Detect which cell encompasses the target text, then output its (x, y) center coordinate. 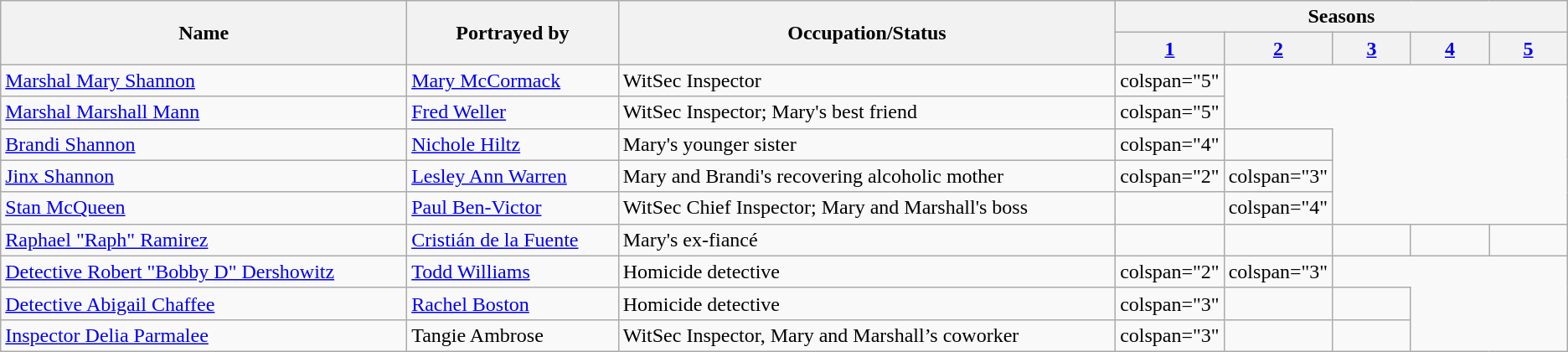
Rachel Boston (513, 303)
WitSec Inspector; Mary's best friend (866, 112)
Cristián de la Fuente (513, 240)
Fred Weller (513, 112)
Nichole Hiltz (513, 144)
Mary McCormack (513, 80)
Marshal Mary Shannon (204, 80)
WitSec Inspector (866, 80)
Tangie Ambrose (513, 335)
Name (204, 33)
4 (1450, 49)
Jinx Shannon (204, 176)
5 (1529, 49)
Inspector Delia Parmalee (204, 335)
Portrayed by (513, 33)
Mary's younger sister (866, 144)
Lesley Ann Warren (513, 176)
WitSec Chief Inspector; Mary and Marshall's boss (866, 208)
Mary's ex-fiancé (866, 240)
Paul Ben-Victor (513, 208)
Detective Robert "Bobby D" Dershowitz (204, 272)
WitSec Inspector, Mary and Marshall’s coworker (866, 335)
Mary and Brandi's recovering alcoholic mother (866, 176)
3 (1372, 49)
Occupation/Status (866, 33)
Seasons (1342, 17)
2 (1278, 49)
Marshal Marshall Mann (204, 112)
Raphael "Raph" Ramirez (204, 240)
1 (1170, 49)
Todd Williams (513, 272)
Detective Abigail Chaffee (204, 303)
Stan McQueen (204, 208)
Brandi Shannon (204, 144)
